Return the (x, y) coordinate for the center point of the cell that contains the specified text.  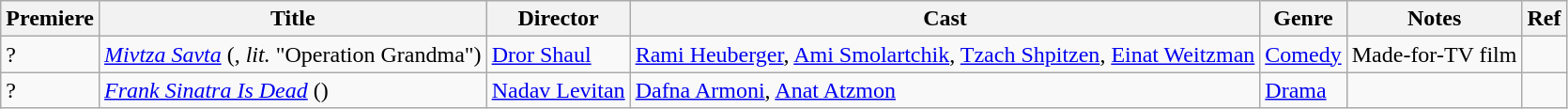
Notes (1435, 19)
Dror Shaul (558, 54)
Mivtza Savta (, lit. "Operation Grandma") (293, 54)
Comedy (1303, 54)
Premiere (51, 19)
Rami Heuberger, Ami Smolartchik, Tzach Shpitzen, Einat Weitzman (945, 54)
Frank Sinatra Is Dead () (293, 90)
Drama (1303, 90)
Dafna Armoni, Anat Atzmon (945, 90)
Made-for-TV film (1435, 54)
Cast (945, 19)
Genre (1303, 19)
Title (293, 19)
Ref (1544, 19)
Director (558, 19)
Nadav Levitan (558, 90)
